Extract the (X, Y) coordinate from the center of the cell holding the provided text.  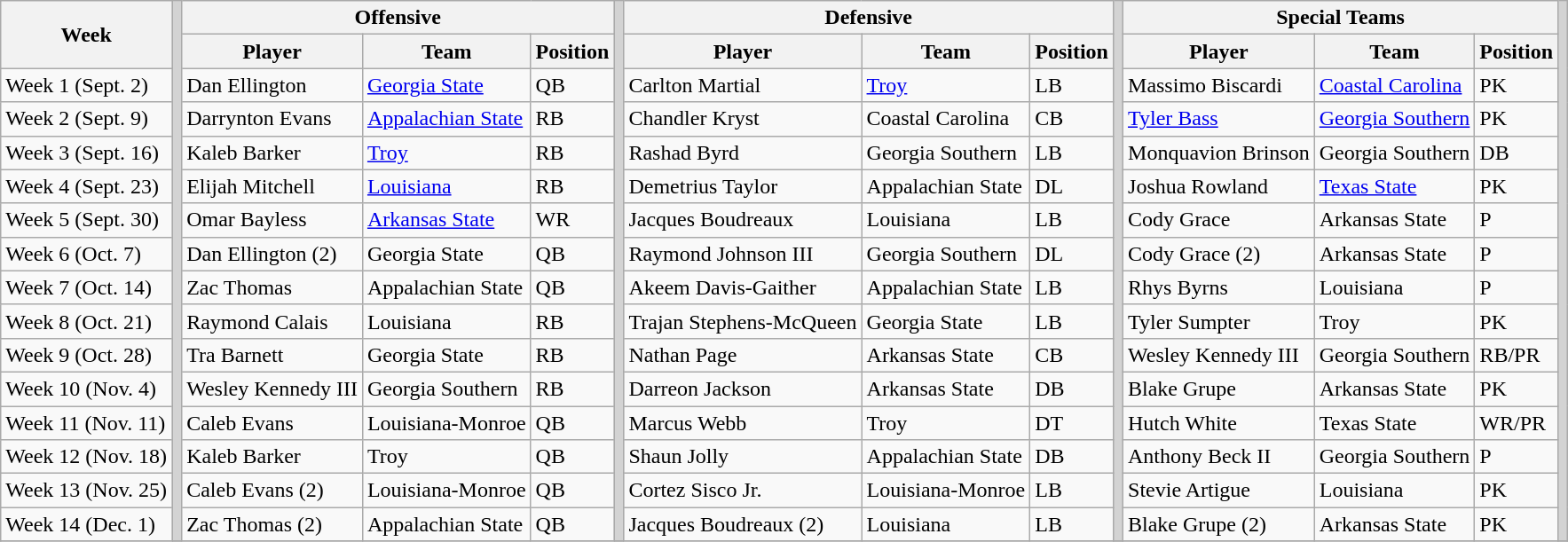
Week 8 (Oct. 21) (87, 321)
Tyler Sumpter (1219, 321)
Dan Ellington (272, 85)
Rhys Byrns (1219, 287)
Raymond Calais (272, 321)
Jacques Boudreaux (2) (743, 524)
Marcus Webb (743, 423)
Special Teams (1341, 18)
Darrynton Evans (272, 119)
Stevie Artigue (1219, 491)
Carlton Martial (743, 85)
Week 13 (Nov. 25) (87, 491)
Week 6 (Oct. 7) (87, 254)
Darreon Jackson (743, 389)
RB/PR (1517, 355)
Rashad Byrd (743, 153)
Akeem Davis-Gaither (743, 287)
Massimo Biscardi (1219, 85)
Elijah Mitchell (272, 186)
Week 12 (Nov. 18) (87, 457)
Week 7 (Oct. 14) (87, 287)
Jacques Boudreaux (743, 220)
Week 11 (Nov. 11) (87, 423)
Week 5 (Sept. 30) (87, 220)
Omar Bayless (272, 220)
Zac Thomas (2) (272, 524)
WR (572, 220)
Trajan Stephens-McQueen (743, 321)
Week 1 (Sept. 2) (87, 85)
Defensive (869, 18)
Hutch White (1219, 423)
Joshua Rowland (1219, 186)
Demetrius Taylor (743, 186)
WR/PR (1517, 423)
Offensive (398, 18)
Shaun Jolly (743, 457)
Cortez Sisco Jr. (743, 491)
Tra Barnett (272, 355)
Week 9 (Oct. 28) (87, 355)
Week 10 (Nov. 4) (87, 389)
Blake Grupe (2) (1219, 524)
Caleb Evans (272, 423)
Week 14 (Dec. 1) (87, 524)
Week (87, 35)
Zac Thomas (272, 287)
Cody Grace (2) (1219, 254)
Cody Grace (1219, 220)
Caleb Evans (2) (272, 491)
Tyler Bass (1219, 119)
Blake Grupe (1219, 389)
Week 2 (Sept. 9) (87, 119)
Dan Ellington (2) (272, 254)
Monquavion Brinson (1219, 153)
Week 3 (Sept. 16) (87, 153)
Nathan Page (743, 355)
DT (1072, 423)
Raymond Johnson III (743, 254)
Anthony Beck II (1219, 457)
Week 4 (Sept. 23) (87, 186)
Chandler Kryst (743, 119)
